Output the (X, Y) coordinate of the center of the cell containing the given text.  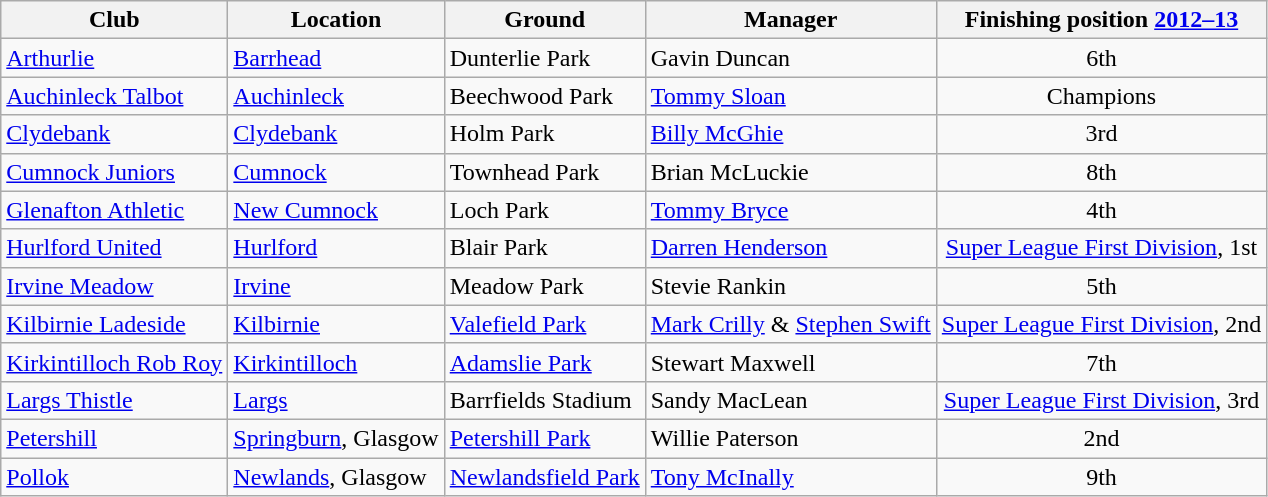
Irvine (336, 286)
Champions (1101, 96)
Location (336, 20)
Gavin Duncan (790, 58)
Petershill Park (544, 438)
Dunterlie Park (544, 58)
Darren Henderson (790, 248)
8th (1101, 172)
Cumnock Juniors (114, 172)
Sandy MacLean (790, 400)
Meadow Park (544, 286)
9th (1101, 477)
Barrhead (336, 58)
Super League First Division, 3rd (1101, 400)
Beechwood Park (544, 96)
Loch Park (544, 210)
Petershill (114, 438)
Auchinleck (336, 96)
Valefield Park (544, 324)
Adamslie Park (544, 362)
New Cumnock (336, 210)
Brian McLuckie (790, 172)
Kirkintilloch (336, 362)
Barrfields Stadium (544, 400)
3rd (1101, 134)
Arthurlie (114, 58)
Stevie Rankin (790, 286)
Townhead Park (544, 172)
Super League First Division, 2nd (1101, 324)
Super League First Division, 1st (1101, 248)
Tommy Sloan (790, 96)
Stewart Maxwell (790, 362)
Cumnock (336, 172)
Glenafton Athletic (114, 210)
Springburn, Glasgow (336, 438)
Holm Park (544, 134)
Billy McGhie (790, 134)
Blair Park (544, 248)
Kilbirnie Ladeside (114, 324)
7th (1101, 362)
Manager (790, 20)
Finishing position 2012–13 (1101, 20)
Hurlford (336, 248)
Pollok (114, 477)
Hurlford United (114, 248)
6th (1101, 58)
Willie Paterson (790, 438)
Largs Thistle (114, 400)
Irvine Meadow (114, 286)
Newlands, Glasgow (336, 477)
2nd (1101, 438)
Largs (336, 400)
4th (1101, 210)
Tony McInally (790, 477)
Club (114, 20)
Tommy Bryce (790, 210)
Newlandsfield Park (544, 477)
Kilbirnie (336, 324)
Ground (544, 20)
Kirkintilloch Rob Roy (114, 362)
Auchinleck Talbot (114, 96)
Mark Crilly & Stephen Swift (790, 324)
5th (1101, 286)
